Search for the cell housing the specified text and yield its (X, Y) center coordinate. 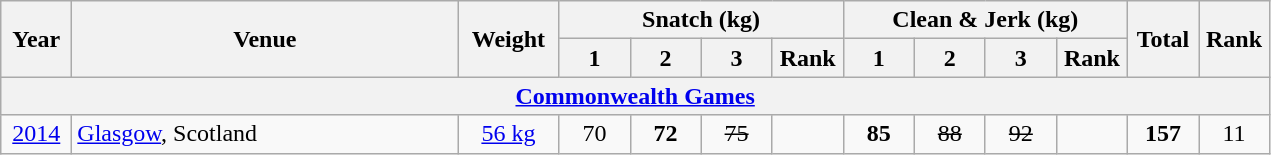
85 (878, 134)
72 (666, 134)
70 (594, 134)
2014 (36, 134)
75 (736, 134)
Clean & Jerk (kg) (985, 20)
157 (1162, 134)
Venue (265, 39)
Weight (508, 39)
Snatch (kg) (701, 20)
88 (950, 134)
56 kg (508, 134)
11 (1234, 134)
Commonwealth Games (636, 96)
Year (36, 39)
Total (1162, 39)
Glasgow, Scotland (265, 134)
92 (1020, 134)
